Return (x, y) of the center of cell containing provided text 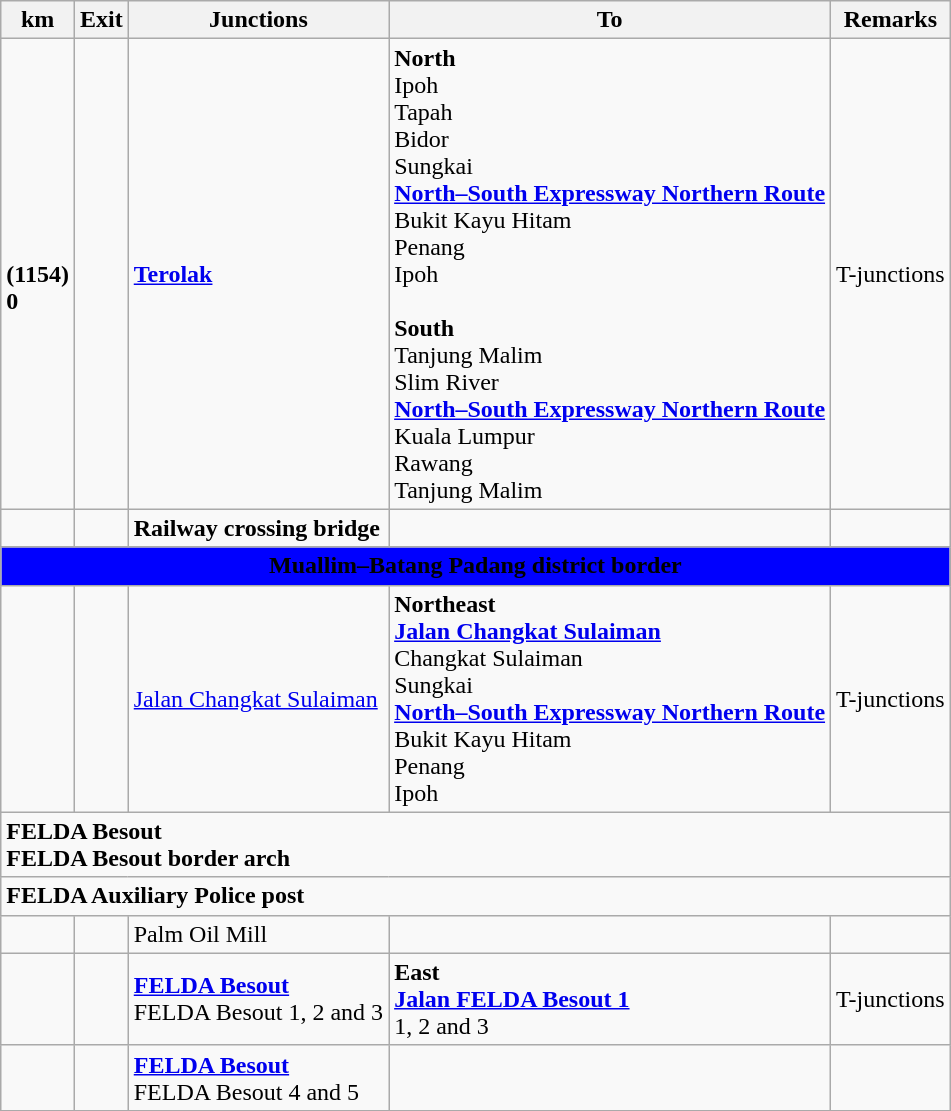
Jalan Changkat Sulaiman (258, 698)
To (610, 20)
Exit (101, 20)
FELDA BesoutFELDA Besout border arch (476, 844)
Remarks (891, 20)
Palm Oil Mill (258, 934)
FELDA BesoutFELDA Besout 4 and 5 (258, 1078)
(1154)0 (38, 274)
Northeast Jalan Changkat SulaimanChangkat SulaimanSungkai North–South Expressway Northern RouteBukit Kayu HitamPenangIpoh (610, 698)
Junctions (258, 20)
km (38, 20)
FELDA BesoutFELDA Besout 1, 2 and 3 (258, 999)
Terolak (258, 274)
Railway crossing bridge (258, 528)
FELDA Auxiliary Police post (476, 896)
East Jalan FELDA Besout 11, 2 and 3 (610, 999)
Muallim–Batang Padang district border (476, 566)
